Identify which cell holds the provided text, then report its [X, Y] central coordinate. 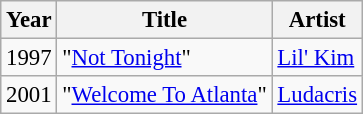
Artist [317, 20]
Year [29, 20]
Title [164, 20]
"Welcome To Atlanta" [164, 95]
Lil' Kim [317, 58]
1997 [29, 58]
2001 [29, 95]
Ludacris [317, 95]
"Not Tonight" [164, 58]
